Search for the cell housing the specified text and yield its [x, y] center coordinate. 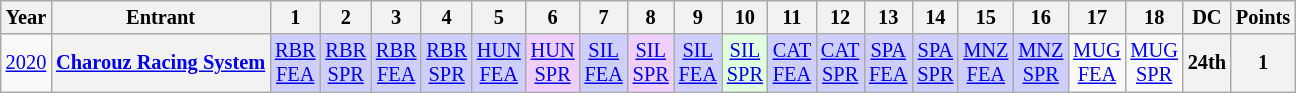
DC [1207, 17]
Entrant [160, 17]
CATFEA [792, 63]
MNZSPR [1040, 63]
MUGSPR [1154, 63]
2 [346, 17]
MNZFEA [986, 63]
3 [396, 17]
Year [26, 17]
8 [651, 17]
MUGFEA [1096, 63]
17 [1096, 17]
12 [840, 17]
4 [446, 17]
Points [1263, 17]
24th [1207, 63]
CATSPR [840, 63]
SPASPR [935, 63]
9 [698, 17]
HUNSPR [553, 63]
SPAFEA [888, 63]
HUNFEA [499, 63]
5 [499, 17]
Charouz Racing System [160, 63]
7 [604, 17]
6 [553, 17]
10 [745, 17]
16 [1040, 17]
11 [792, 17]
2020 [26, 63]
13 [888, 17]
14 [935, 17]
15 [986, 17]
18 [1154, 17]
